Return the [X, Y] coordinate for the center point of the cell that contains the specified text.  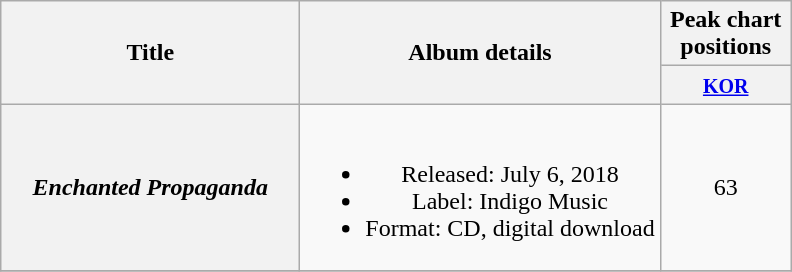
Enchanted Propaganda [150, 188]
Peak chart positions [726, 34]
Released: July 6, 2018Label: Indigo MusicFormat: CD, digital download [480, 188]
Title [150, 52]
Album details [480, 52]
63 [726, 188]
KOR [726, 85]
